Search for the cell housing the specified text and yield its (x, y) center coordinate. 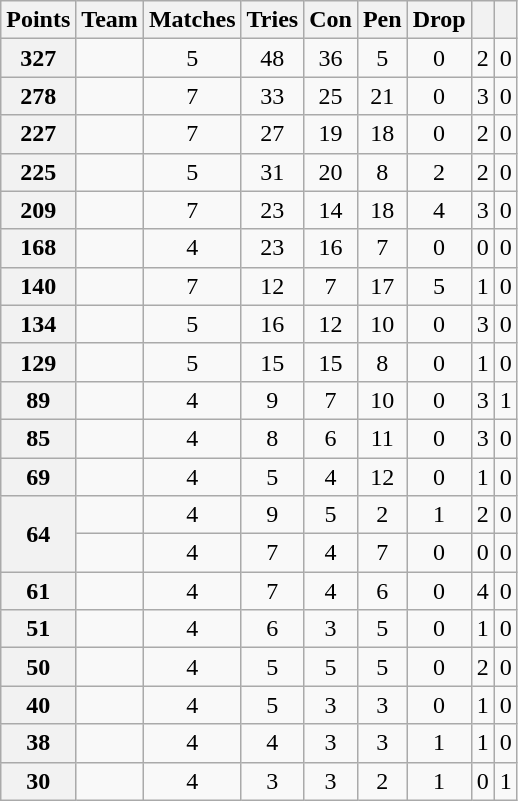
327 (38, 58)
225 (38, 172)
64 (38, 534)
Matches (192, 20)
17 (382, 286)
69 (38, 477)
227 (38, 134)
85 (38, 438)
168 (38, 248)
30 (38, 781)
40 (38, 705)
21 (382, 96)
Team (110, 20)
50 (38, 667)
134 (38, 324)
Pen (382, 20)
51 (38, 629)
25 (331, 96)
Tries (272, 20)
48 (272, 58)
20 (331, 172)
19 (331, 134)
Drop (439, 20)
129 (38, 362)
27 (272, 134)
36 (331, 58)
Points (38, 20)
89 (38, 400)
61 (38, 591)
278 (38, 96)
31 (272, 172)
14 (331, 210)
33 (272, 96)
Con (331, 20)
140 (38, 286)
38 (38, 743)
11 (382, 438)
209 (38, 210)
